Provide the [x, y] coordinate of the cell's center where the given text is located.  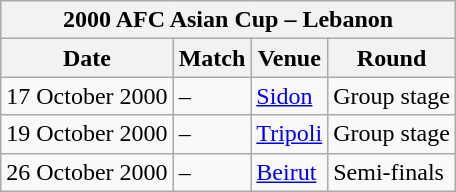
17 October 2000 [87, 96]
Venue [290, 58]
Round [392, 58]
Date [87, 58]
2000 AFC Asian Cup – Lebanon [228, 20]
Beirut [290, 172]
Sidon [290, 96]
Tripoli [290, 134]
26 October 2000 [87, 172]
Match [212, 58]
Semi-finals [392, 172]
19 October 2000 [87, 134]
